For the text-containing cell, return its midpoint in [X, Y] coordinate format. 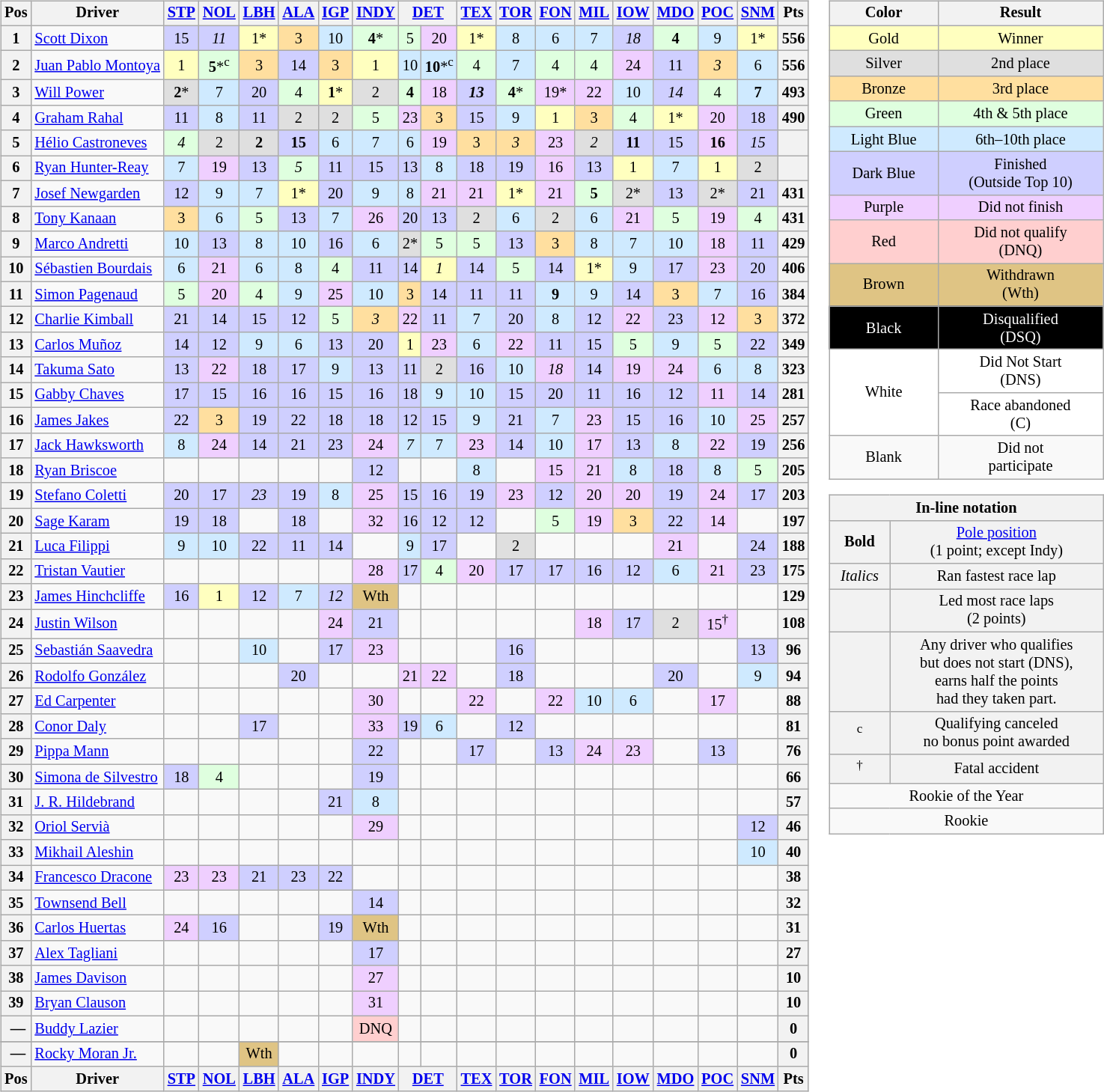
Led most race laps(2 points) [997, 611]
281 [793, 395]
36 [16, 928]
96 [793, 651]
Rodolfo González [97, 676]
34 [16, 878]
Bold [859, 542]
Did notparticipate [1021, 457]
57 [793, 802]
Fatal accident [997, 769]
In-line notation [966, 508]
429 [793, 244]
Blank [883, 457]
2nd place [1021, 64]
108 [793, 624]
493 [793, 93]
Black [883, 328]
39 [16, 1004]
Race abandoned(C) [1021, 415]
5*c [219, 66]
Red [883, 242]
Did not qualify(DNQ) [1021, 242]
349 [793, 344]
Josef Newgarden [97, 194]
Oriol Servià [97, 827]
Buddy Lazier [97, 1028]
Takuma Sato [97, 370]
490 [793, 118]
Justin Wilson [97, 624]
Marco Andretti [97, 244]
Rocky Moran Jr. [97, 1054]
Juan Pablo Montoya [97, 66]
Sage Karam [97, 521]
Ryan Briscoe [97, 471]
Jack Hawksworth [97, 445]
Tristan Vautier [97, 571]
Sebastián Saavedra [97, 651]
Sébastien Bourdais [97, 269]
Will Power [97, 93]
406 [793, 269]
Bronze [883, 89]
James Davison [97, 978]
James Jakes [97, 420]
3rd place [1021, 89]
Light Blue [883, 139]
Scott Dixon [97, 38]
323 [793, 370]
175 [793, 571]
Francesco Dracone [97, 878]
372 [793, 320]
Finished(Outside Top 10) [1021, 174]
Silver [883, 64]
384 [793, 294]
Green [883, 114]
Ed Carpenter [97, 701]
Gold [883, 38]
19* [555, 93]
Pippa Mann [97, 751]
Any driver who qualifiesbut does not start (DNS),earns half the pointshad they taken part. [997, 671]
Stefano Coletti [97, 495]
Did not finish [1021, 207]
Hélio Castroneves [97, 143]
Pole position(1 point; except Indy) [997, 542]
94 [793, 676]
Brown [883, 285]
Rookie [966, 821]
Dark Blue [883, 174]
Gabby Chaves [97, 395]
66 [793, 777]
4th & 5th place [1021, 114]
c [859, 733]
129 [793, 597]
Result [1021, 13]
257 [793, 420]
46 [793, 827]
Disqualified(DSQ) [1021, 328]
Townsend Bell [97, 903]
Simona de Silvestro [97, 777]
Ryan Hunter-Reay [97, 168]
35 [16, 903]
Ran fastest race lap [997, 576]
Conor Daly [97, 727]
Rookie of the Year [966, 796]
205 [793, 471]
81 [793, 727]
15† [717, 624]
203 [793, 495]
Carlos Huertas [97, 928]
37 [16, 954]
197 [793, 521]
256 [793, 445]
Did Not Start(DNS) [1021, 371]
Withdrawn(Wth) [1021, 285]
Mikhail Aleshin [97, 852]
Charlie Kimball [97, 320]
J. R. Hildebrand [97, 802]
88 [793, 701]
† [859, 769]
40 [793, 852]
Color [883, 13]
James Hinchcliffe [97, 597]
76 [793, 751]
Bryan Clauson [97, 1004]
Luca Filippi [97, 546]
DNQ [376, 1028]
Qualifying canceledno bonus point awarded [997, 733]
White [883, 392]
10*c [439, 66]
Purple [883, 207]
Simon Pagenaud [97, 294]
Carlos Muñoz [97, 344]
188 [793, 546]
Alex Tagliani [97, 954]
6th–10th place [1021, 139]
Italics [859, 576]
Winner [1021, 38]
Tony Kanaan [97, 219]
Graham Rahal [97, 118]
